Locate the cell with the specified text and output its (X, Y) center coordinate. 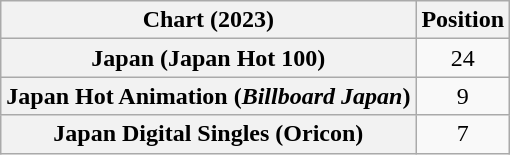
Japan Hot Animation (Billboard Japan) (208, 96)
Japan (Japan Hot 100) (208, 58)
Chart (2023) (208, 20)
24 (463, 58)
9 (463, 96)
7 (463, 134)
Japan Digital Singles (Oricon) (208, 134)
Position (463, 20)
